Capture the cell that displays the provided text and extract its (X, Y) central coordinate. 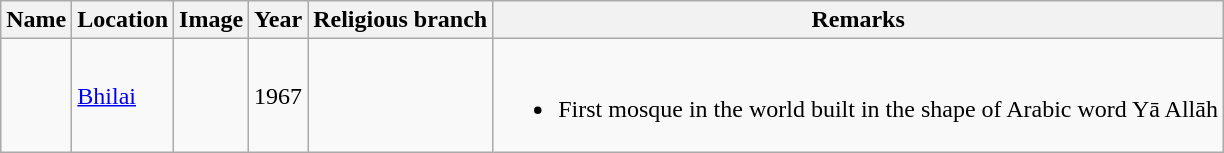
Religious branch (400, 20)
Remarks (858, 20)
First mosque in the world built in the shape of Arabic word Yā Allāh (858, 96)
Image (212, 20)
1967 (278, 96)
Bhilai (123, 96)
Name (36, 20)
Location (123, 20)
Year (278, 20)
